Return the (X, Y) coordinate for the center point of the cell that contains the specified text.  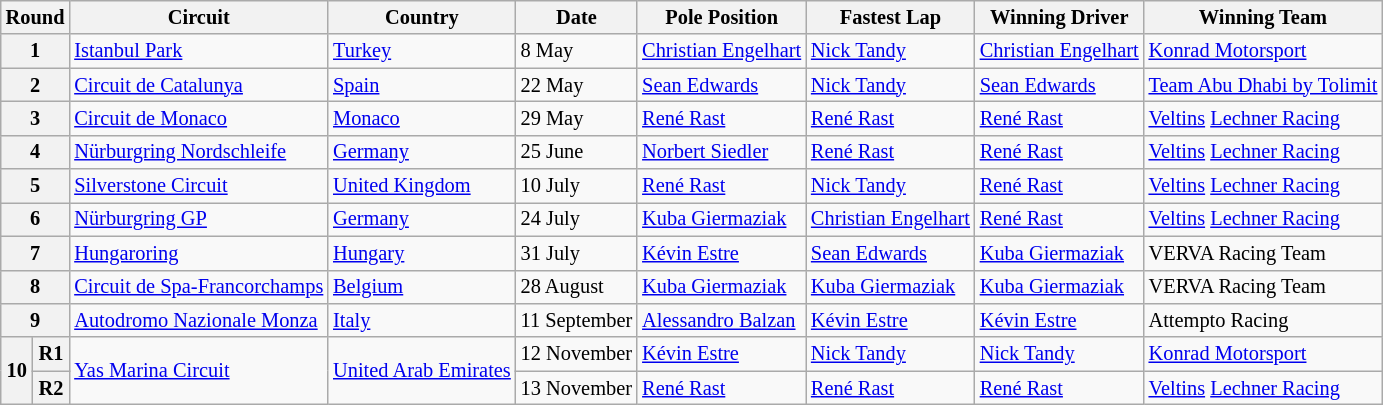
6 (36, 219)
Belgium (422, 287)
31 July (577, 253)
11 September (577, 320)
R2 (52, 388)
Circuit de Catalunya (198, 85)
7 (36, 253)
8 (36, 287)
Winning Driver (1060, 17)
Pole Position (722, 17)
Italy (422, 320)
Circuit de Spa-Francorchamps (198, 287)
Circuit (198, 17)
10 July (577, 186)
1 (36, 51)
United Kingdom (422, 186)
29 May (577, 118)
Circuit de Monaco (198, 118)
Fastest Lap (890, 17)
Hungaroring (198, 253)
2 (36, 85)
25 June (577, 152)
28 August (577, 287)
Monaco (422, 118)
Turkey (422, 51)
Attempto Racing (1264, 320)
3 (36, 118)
Autodromo Nazionale Monza (198, 320)
Winning Team (1264, 17)
8 May (577, 51)
Yas Marina Circuit (198, 370)
4 (36, 152)
Norbert Siedler (722, 152)
United Arab Emirates (422, 370)
10 (17, 370)
13 November (577, 388)
Nürburgring Nordschleife (198, 152)
R1 (52, 354)
Alessandro Balzan (722, 320)
Date (577, 17)
22 May (577, 85)
Silverstone Circuit (198, 186)
Nürburgring GP (198, 219)
Istanbul Park (198, 51)
Spain (422, 85)
12 November (577, 354)
Hungary (422, 253)
Team Abu Dhabi by Tolimit (1264, 85)
5 (36, 186)
9 (36, 320)
Country (422, 17)
Round (36, 17)
24 July (577, 219)
